Return (X, Y) of the center of cell containing provided text 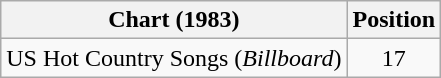
Position (394, 20)
US Hot Country Songs (Billboard) (174, 58)
17 (394, 58)
Chart (1983) (174, 20)
